Provide the [X, Y] coordinate of the cell's center where the given text is located.  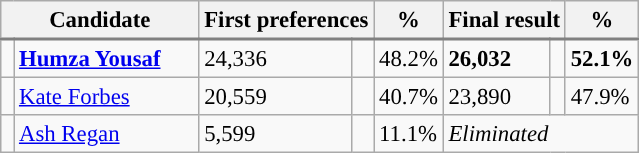
First preferences [286, 20]
Humza Yousaf [106, 58]
47.9% [602, 97]
26,032 [496, 58]
23,890 [496, 97]
11.1% [408, 134]
Ash Regan [106, 134]
52.1% [602, 58]
20,559 [276, 97]
24,336 [276, 58]
48.2% [408, 58]
Candidate [100, 20]
5,599 [276, 134]
40.7% [408, 97]
Eliminated [540, 134]
Kate Forbes [106, 97]
Final result [504, 20]
